Determine the [x, y] coordinate at the center of the cell enclosing the given text.  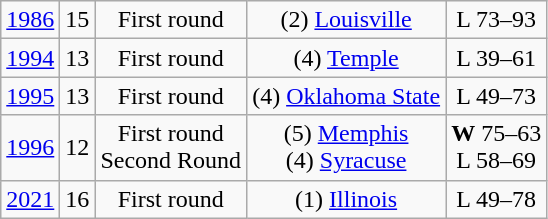
15 [78, 20]
(5) Memphis(4) Syracuse [346, 148]
1994 [30, 58]
(4) Temple [346, 58]
L 49–73 [496, 96]
16 [78, 199]
First roundSecond Round [171, 148]
1995 [30, 96]
L 49–78 [496, 199]
(2) Louisville [346, 20]
2021 [30, 199]
1996 [30, 148]
12 [78, 148]
1986 [30, 20]
W 75–63L 58–69 [496, 148]
(1) Illinois [346, 199]
L 39–61 [496, 58]
(4) Oklahoma State [346, 96]
L 73–93 [496, 20]
